Scan for the cell matching the given text and deliver its (X, Y) coordinate at center. 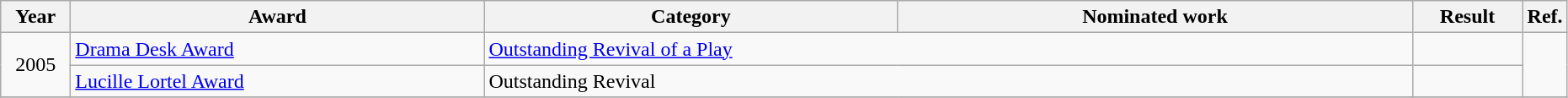
Lucille Lortel Award (278, 81)
Award (278, 17)
Outstanding Revival (948, 81)
Category (691, 17)
Drama Desk Award (278, 49)
Nominated work (1155, 17)
Result (1467, 17)
Outstanding Revival of a Play (948, 49)
Ref. (1544, 17)
2005 (35, 65)
Year (35, 17)
